For the text-containing cell, return its midpoint in (X, Y) coordinate format. 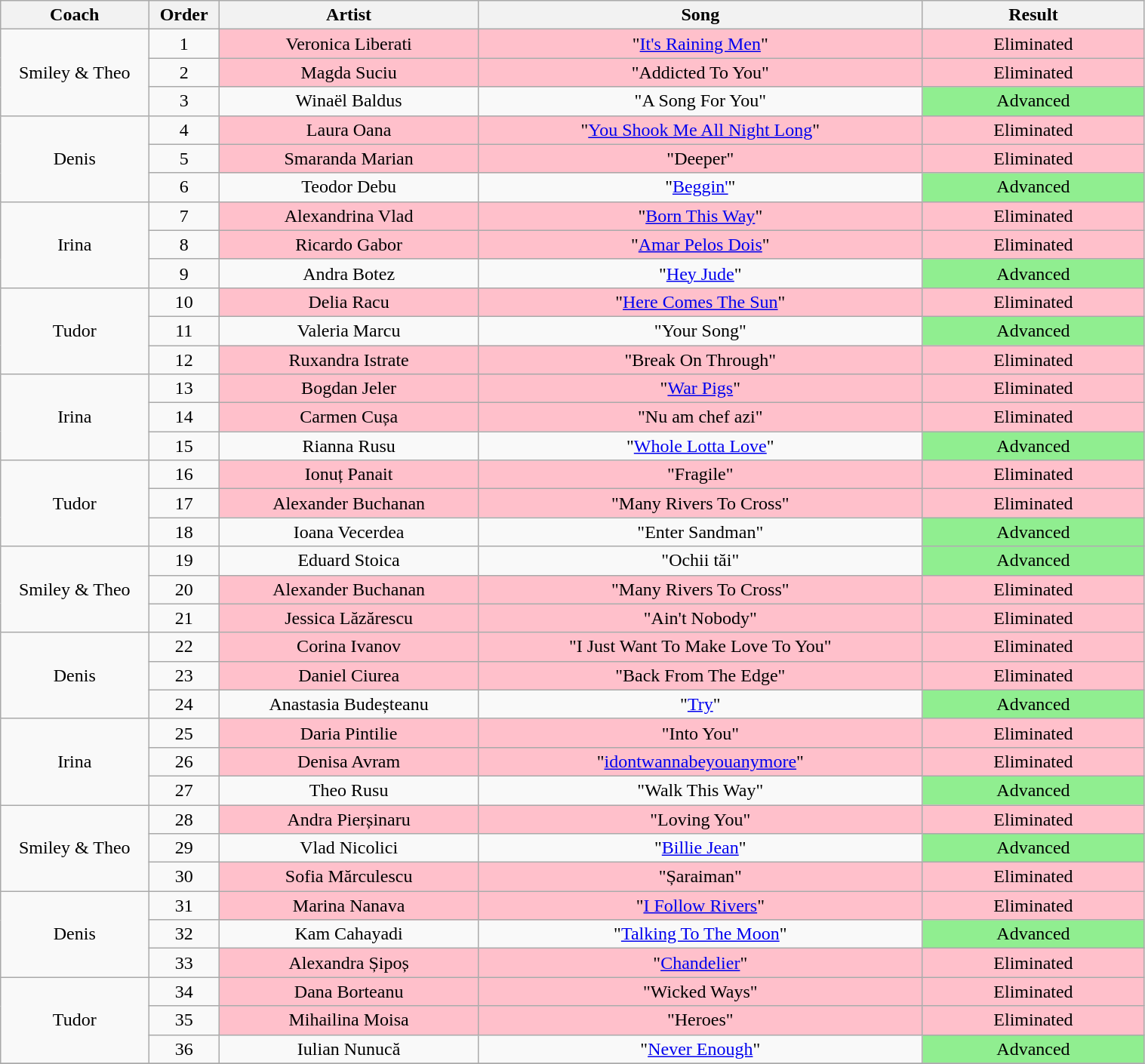
28 (184, 819)
"Billie Jean" (700, 848)
Order (184, 15)
Daniel Ciurea (349, 675)
Marina Nanava (349, 906)
Song (700, 15)
22 (184, 647)
4 (184, 130)
"Amar Pelos Dois" (700, 244)
Vlad Nicolici (349, 848)
"Whole Lotta Love" (700, 446)
Theo Rusu (349, 790)
Daria Pintilie (349, 733)
"Ochii tăi" (700, 561)
Andra Botez (349, 273)
Bogdan Jeler (349, 389)
3 (184, 101)
Denisa Avram (349, 761)
Magda Suciu (349, 72)
"Wicked Ways" (700, 992)
Delia Racu (349, 302)
17 (184, 503)
Dana Borteanu (349, 992)
32 (184, 934)
Sofia Mărculescu (349, 877)
Ionuț Panait (349, 475)
33 (184, 963)
"Try" (700, 704)
"It's Raining Men" (700, 44)
8 (184, 244)
"Break On Through" (700, 360)
Ricardo Gabor (349, 244)
Rianna Rusu (349, 446)
Alexandrina Vlad (349, 216)
Corina Ivanov (349, 647)
5 (184, 158)
Winaël Baldus (349, 101)
Anastasia Budeșteanu (349, 704)
6 (184, 187)
14 (184, 417)
"Enter Sandman" (700, 532)
"Loving You" (700, 819)
10 (184, 302)
Alexandra Șipoș (349, 963)
"A Song For You" (700, 101)
19 (184, 561)
21 (184, 618)
12 (184, 360)
9 (184, 273)
"Beggin'" (700, 187)
25 (184, 733)
36 (184, 1049)
35 (184, 1020)
"Back From The Edge" (700, 675)
30 (184, 877)
"I Follow Rivers" (700, 906)
26 (184, 761)
Jessica Lăzărescu (349, 618)
7 (184, 216)
Ruxandra Istrate (349, 360)
"idontwannabeyouanymore" (700, 761)
Coach (75, 15)
"Fragile" (700, 475)
Ioana Vecerdea (349, 532)
24 (184, 704)
"Into You" (700, 733)
Veronica Liberati (349, 44)
Eduard Stoica (349, 561)
"I Just Want To Make Love To You" (700, 647)
Laura Oana (349, 130)
20 (184, 589)
"Addicted To You" (700, 72)
34 (184, 992)
"Walk This Way" (700, 790)
16 (184, 475)
2 (184, 72)
31 (184, 906)
Kam Cahayadi (349, 934)
"You Shook Me All Night Long" (700, 130)
"Chandelier" (700, 963)
"Here Comes The Sun" (700, 302)
Valeria Marcu (349, 331)
18 (184, 532)
Result (1033, 15)
Artist (349, 15)
"Born This Way" (700, 216)
13 (184, 389)
Smaranda Marian (349, 158)
29 (184, 848)
"Deeper" (700, 158)
23 (184, 675)
15 (184, 446)
"War Pigs" (700, 389)
"Never Enough" (700, 1049)
"Hey Jude" (700, 273)
"Nu am chef azi" (700, 417)
11 (184, 331)
"Heroes" (700, 1020)
27 (184, 790)
Iulian Nunucă (349, 1049)
"Șaraiman" (700, 877)
"Talking To The Moon" (700, 934)
Teodor Debu (349, 187)
Carmen Cușa (349, 417)
"Ain't Nobody" (700, 618)
Andra Pierșinaru (349, 819)
1 (184, 44)
"Your Song" (700, 331)
Mihailina Moisa (349, 1020)
